From the cell containing the given text, extract its center point as (X, Y) coordinate. 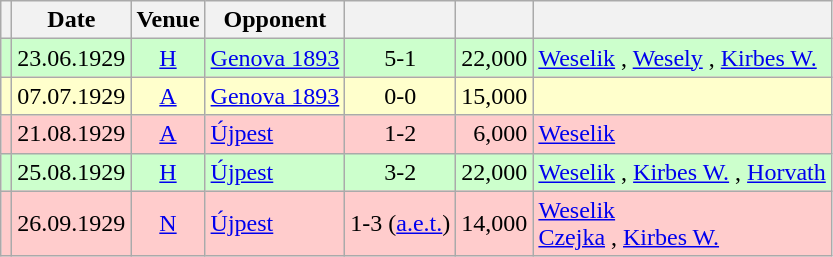
07.07.1929 (72, 96)
25.08.1929 (72, 172)
21.08.1929 (72, 134)
15,000 (494, 96)
6,000 (494, 134)
5-1 (400, 58)
Opponent (275, 20)
Venue (168, 20)
Date (72, 20)
1-3 (a.e.t.) (400, 224)
23.06.1929 (72, 58)
26.09.1929 (72, 224)
Weselik (682, 134)
0-0 (400, 96)
3-2 (400, 172)
Weselik , Kirbes W. , Horvath (682, 172)
Weselik Czejka , Kirbes W. (682, 224)
14,000 (494, 224)
N (168, 224)
1-2 (400, 134)
Weselik , Wesely , Kirbes W. (682, 58)
